For the text-containing cell, return its midpoint in [x, y] coordinate format. 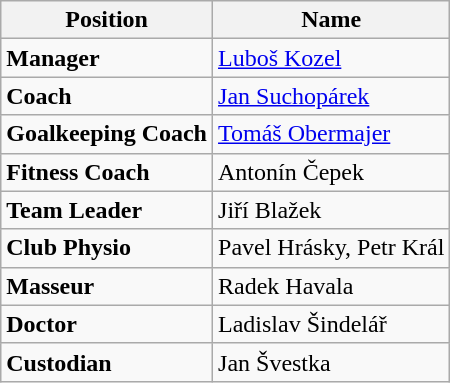
Team Leader [107, 210]
Custodian [107, 362]
Doctor [107, 324]
Manager [107, 58]
Ladislav Šindelář [332, 324]
Luboš Kozel [332, 58]
Goalkeeping Coach [107, 134]
Jan Suchopárek [332, 96]
Radek Havala [332, 286]
Fitness Coach [107, 172]
Pavel Hrásky, Petr Král [332, 248]
Position [107, 20]
Tomáš Obermajer [332, 134]
Jan Švestka [332, 362]
Club Physio [107, 248]
Coach [107, 96]
Antonín Čepek [332, 172]
Jiří Blažek [332, 210]
Name [332, 20]
Masseur [107, 286]
